Provide the [x, y] coordinate of the cell's center where the given text is located.  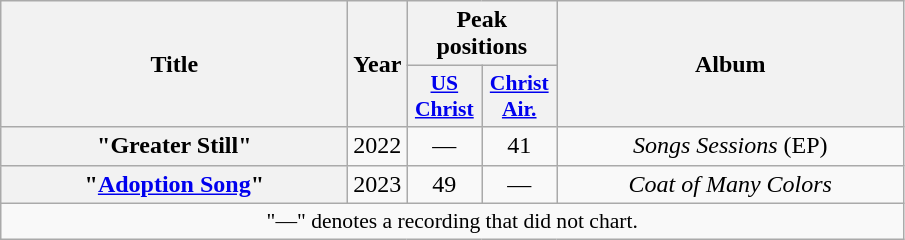
2023 [378, 184]
USChrist [444, 96]
Album [730, 64]
"Greater Still" [174, 146]
"Adoption Song" [174, 184]
2022 [378, 146]
Peakpositions [482, 34]
Songs Sessions (EP) [730, 146]
Title [174, 64]
Coat of Many Colors [730, 184]
41 [520, 146]
Year [378, 64]
"—" denotes a recording that did not chart. [452, 221]
ChristAir. [520, 96]
49 [444, 184]
